Extract the [X, Y] coordinate from the center of the cell holding the provided text.  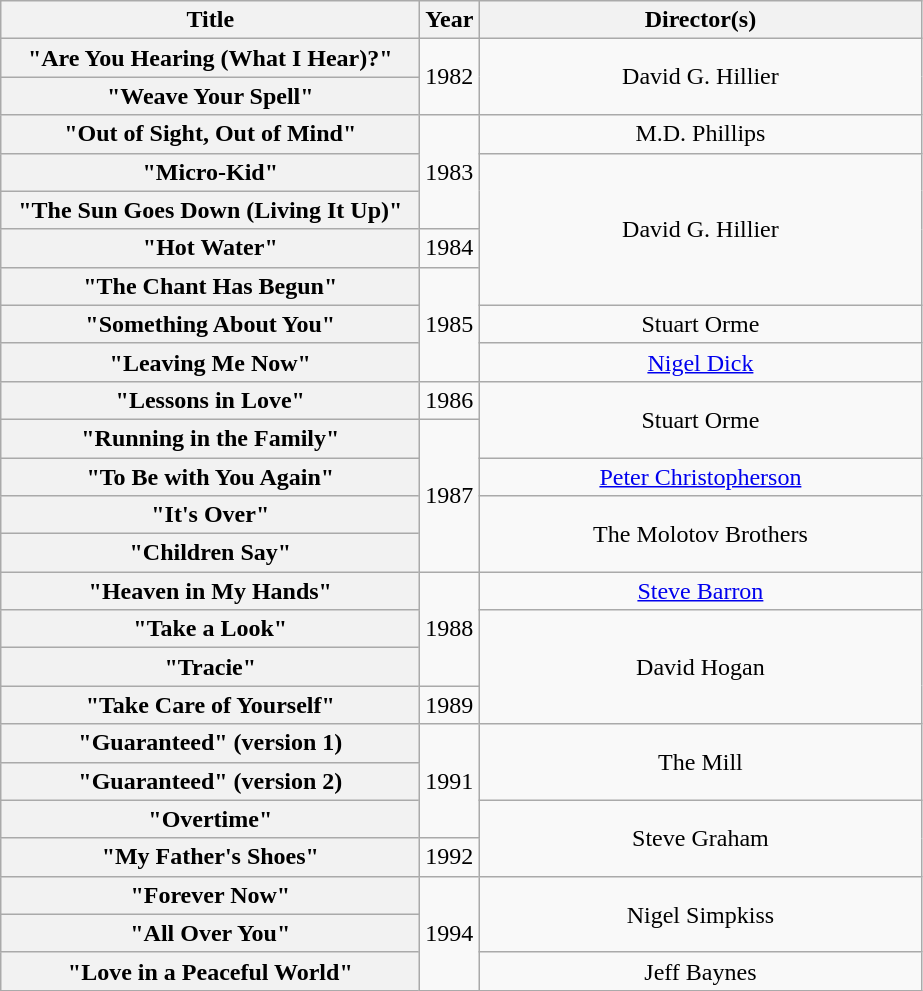
Year [450, 20]
1985 [450, 324]
1986 [450, 400]
"Children Say" [210, 553]
"Out of Sight, Out of Mind" [210, 134]
1988 [450, 629]
"The Chant Has Begun" [210, 286]
Jeff Baynes [700, 971]
"Micro-Kid" [210, 172]
Nigel Simpkiss [700, 914]
1994 [450, 933]
"Weave Your Spell" [210, 96]
"Heaven in My Hands" [210, 591]
Nigel Dick [700, 362]
Steve Barron [700, 591]
"Hot Water" [210, 248]
"Take Care of Yourself" [210, 705]
"Leaving Me Now" [210, 362]
"All Over You" [210, 933]
1989 [450, 705]
"To Be with You Again" [210, 477]
Title [210, 20]
Steve Graham [700, 838]
David Hogan [700, 667]
1987 [450, 495]
"Running in the Family" [210, 438]
1983 [450, 172]
1992 [450, 857]
Peter Christopherson [700, 477]
"Overtime" [210, 819]
"Lessons in Love" [210, 400]
"It's Over" [210, 515]
M.D. Phillips [700, 134]
1991 [450, 781]
1984 [450, 248]
"The Sun Goes Down (Living It Up)" [210, 210]
"Are You Hearing (What I Hear)?" [210, 58]
The Mill [700, 762]
"Take a Look" [210, 629]
"Forever Now" [210, 895]
1982 [450, 77]
"Tracie" [210, 667]
Director(s) [700, 20]
"My Father's Shoes" [210, 857]
"Something About You" [210, 324]
"Guaranteed" (version 1) [210, 743]
"Love in a Peaceful World" [210, 971]
"Guaranteed" (version 2) [210, 781]
The Molotov Brothers [700, 534]
